Provide the [x, y] coordinate of the cell's center where the given text is located.  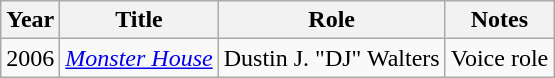
Role [332, 20]
Title [139, 20]
Notes [500, 20]
Voice role [500, 58]
Monster House [139, 58]
Dustin J. "DJ" Walters [332, 58]
Year [30, 20]
2006 [30, 58]
